Identify which cell holds the provided text, then report its (X, Y) central coordinate. 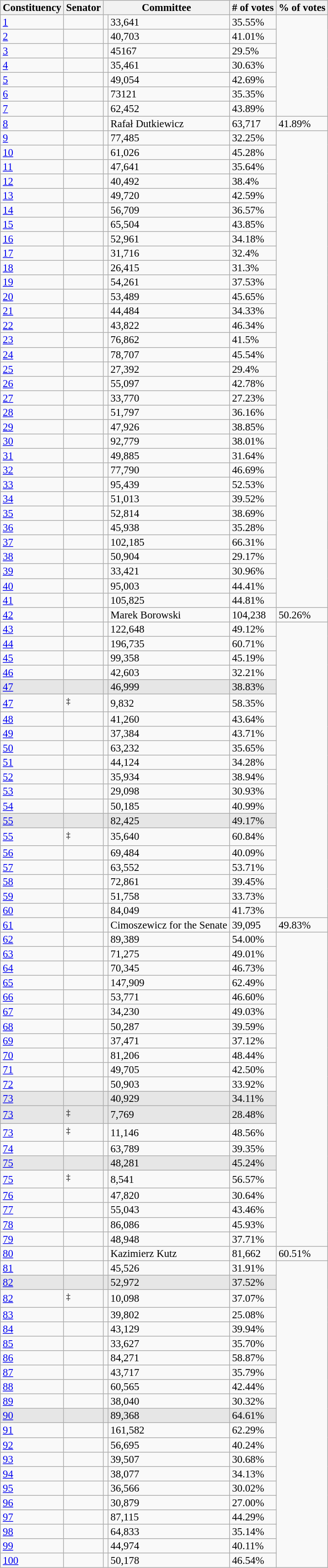
38,077 (169, 1474)
18 (32, 268)
50,185 (169, 806)
99 (32, 1546)
41.73% (253, 911)
38.4% (253, 181)
32.25% (253, 138)
50,287 (169, 1026)
44.29% (253, 1517)
58.87% (253, 1358)
43 (32, 629)
161,582 (169, 1430)
43.89% (253, 109)
35,640 (169, 836)
102,185 (169, 542)
34,230 (169, 1012)
35.28% (253, 528)
95,439 (169, 485)
49,705 (169, 1069)
38,040 (169, 1402)
65,504 (169, 225)
47,926 (169, 427)
31,716 (169, 253)
39,802 (169, 1315)
96 (32, 1503)
48 (32, 720)
20 (32, 297)
45.93% (253, 1224)
53,771 (169, 997)
92,779 (169, 441)
30.64% (253, 1196)
48,281 (169, 1163)
33,627 (169, 1344)
46.60% (253, 997)
69 (32, 1041)
89,368 (169, 1416)
42.44% (253, 1387)
122,648 (169, 629)
63 (32, 954)
21 (32, 311)
41,260 (169, 720)
60.51% (302, 1253)
42.78% (253, 383)
56,709 (169, 210)
52.53% (253, 485)
70,345 (169, 968)
147,909 (169, 983)
44 (32, 644)
43.71% (253, 734)
83 (32, 1315)
40,703 (169, 37)
54 (32, 806)
70 (32, 1055)
98 (32, 1531)
Marek Borowski (169, 615)
35,461 (169, 65)
28.48% (253, 1114)
88 (32, 1387)
77 (32, 1210)
39.94% (253, 1329)
7,769 (169, 1114)
26,415 (169, 268)
67 (32, 1012)
97 (32, 1517)
40.24% (253, 1445)
44.41% (253, 586)
50 (32, 748)
35.55% (253, 22)
49.12% (253, 629)
38.01% (253, 441)
47,641 (169, 166)
29,098 (169, 792)
45 (32, 658)
30.02% (253, 1488)
31.91% (253, 1268)
27.00% (253, 1503)
51 (32, 763)
196,735 (169, 644)
38.94% (253, 777)
4 (32, 65)
86 (32, 1358)
58.35% (253, 703)
45.19% (253, 658)
36,566 (169, 1488)
64,833 (169, 1531)
34.13% (253, 1474)
64.61% (253, 1416)
32.4% (253, 253)
41.89% (302, 124)
62 (32, 940)
48,948 (169, 1239)
72,861 (169, 882)
43,717 (169, 1373)
Rafał Dutkiewicz (169, 124)
45.65% (253, 297)
46.34% (253, 326)
61 (32, 925)
35 (32, 514)
93 (32, 1459)
73121 (169, 94)
52,972 (169, 1283)
27 (32, 398)
92 (32, 1445)
64 (32, 968)
43.64% (253, 720)
27.23% (253, 398)
8,541 (169, 1179)
61,026 (169, 152)
56 (32, 853)
52,814 (169, 514)
31 (32, 456)
13 (32, 196)
68 (32, 1026)
63,717 (253, 124)
94 (32, 1474)
29.5% (253, 51)
44,484 (169, 311)
50,178 (169, 1560)
34.33% (253, 311)
89 (32, 1402)
10,098 (169, 1298)
78 (32, 1224)
84 (32, 1329)
34.11% (253, 1099)
8 (32, 124)
71,275 (169, 954)
35.70% (253, 1344)
30 (32, 441)
60.84% (253, 836)
89,389 (169, 940)
77,485 (169, 138)
86,086 (169, 1224)
87,115 (169, 1517)
36.16% (253, 413)
58 (32, 882)
51,013 (169, 499)
81 (32, 1268)
63,552 (169, 867)
39.52% (253, 499)
56,695 (169, 1445)
Constituency (32, 8)
81,662 (253, 1253)
17 (32, 253)
43.85% (253, 225)
104,238 (253, 615)
49,054 (169, 80)
52,961 (169, 239)
37,384 (169, 734)
45,526 (169, 1268)
45.28% (253, 152)
5 (32, 80)
32.21% (253, 672)
30.32% (253, 1402)
78,707 (169, 354)
40,492 (169, 181)
29 (32, 427)
6 (32, 94)
32 (32, 470)
62,452 (169, 109)
33.92% (253, 1084)
37.71% (253, 1239)
84,049 (169, 911)
38.69% (253, 514)
40.11% (253, 1546)
15 (32, 225)
100 (32, 1560)
77,790 (169, 470)
9 (32, 138)
84,271 (169, 1358)
74 (32, 1149)
34 (32, 499)
31.64% (253, 456)
45.54% (253, 354)
50,904 (169, 557)
36.57% (253, 210)
45.24% (253, 1163)
46.69% (253, 470)
37.12% (253, 1041)
40 (32, 586)
65 (32, 983)
12 (32, 181)
55,043 (169, 1210)
56.57% (253, 1179)
33,421 (169, 571)
66.31% (253, 542)
66 (32, 997)
30.96% (253, 571)
35.14% (253, 1531)
16 (32, 239)
11 (32, 166)
46 (32, 672)
29.17% (253, 557)
26 (32, 383)
46.73% (253, 968)
81,206 (169, 1055)
42,603 (169, 672)
44,124 (169, 763)
43.46% (253, 1210)
Cimoszewicz for the Senate (169, 925)
23 (32, 340)
45,938 (169, 528)
57 (32, 867)
33 (32, 485)
49 (32, 734)
60.71% (253, 644)
# of votes (253, 8)
41 (32, 600)
37.07% (253, 1298)
24 (32, 354)
39,507 (169, 1459)
37,471 (169, 1041)
33,770 (169, 398)
41.5% (253, 340)
35.65% (253, 748)
30.63% (253, 65)
50,903 (169, 1084)
34.18% (253, 239)
90 (32, 1416)
42.69% (253, 80)
87 (32, 1373)
105,825 (169, 600)
76,862 (169, 340)
31.3% (253, 268)
54.00% (253, 940)
43,822 (169, 326)
63,232 (169, 748)
38.85% (253, 427)
40,929 (169, 1099)
% of votes (302, 8)
10 (32, 152)
35.79% (253, 1373)
46,999 (169, 687)
53 (32, 792)
Kazimierz Kutz (169, 1253)
49,720 (169, 196)
40.09% (253, 853)
14 (32, 210)
30.68% (253, 1459)
25 (32, 369)
25.08% (253, 1315)
3 (32, 51)
9,832 (169, 703)
51,797 (169, 413)
30.93% (253, 792)
51,758 (169, 896)
Committee (167, 8)
76 (32, 1196)
39.45% (253, 882)
29.4% (253, 369)
38.83% (253, 687)
35.35% (253, 94)
37.53% (253, 282)
85 (32, 1344)
39,095 (253, 925)
63,789 (169, 1149)
35.64% (253, 166)
42 (32, 615)
69,484 (169, 853)
11,146 (169, 1133)
39.35% (253, 1149)
79 (32, 1239)
Senator (83, 8)
54,261 (169, 282)
53,489 (169, 297)
72 (32, 1084)
42.59% (253, 196)
34.28% (253, 763)
28 (32, 413)
7 (32, 109)
1 (32, 22)
27,392 (169, 369)
52 (32, 777)
47,820 (169, 1196)
33.73% (253, 896)
45167 (169, 51)
50.26% (302, 615)
35,934 (169, 777)
39 (32, 571)
49.83% (302, 925)
80 (32, 1253)
22 (32, 326)
33,641 (169, 22)
60,565 (169, 1387)
19 (32, 282)
49.01% (253, 954)
91 (32, 1430)
59 (32, 896)
48.44% (253, 1055)
71 (32, 1069)
95 (32, 1488)
40.99% (253, 806)
62.29% (253, 1430)
37 (32, 542)
44.81% (253, 600)
43,129 (169, 1329)
99,358 (169, 658)
95,003 (169, 586)
53.71% (253, 867)
37.52% (253, 1283)
42.50% (253, 1069)
30,879 (169, 1503)
55,097 (169, 383)
41.01% (253, 37)
82,425 (169, 821)
49.17% (253, 821)
36 (32, 528)
48.56% (253, 1133)
2 (32, 37)
46.54% (253, 1560)
49,885 (169, 456)
38 (32, 557)
39.59% (253, 1026)
44,974 (169, 1546)
60 (32, 911)
62.49% (253, 983)
49.03% (253, 1012)
